Provide the (X, Y) coordinate of the cell's center where the given text is located.  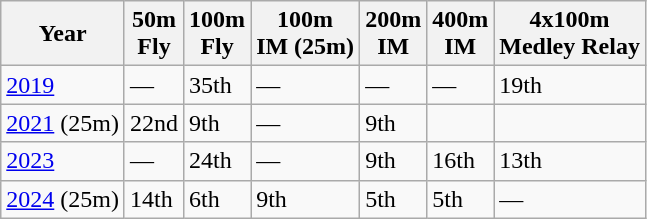
200mIM (394, 34)
Year (63, 34)
6th (218, 199)
24th (218, 161)
400mIM (460, 34)
2021 (25m) (63, 123)
16th (460, 161)
14th (154, 199)
13th (570, 161)
19th (570, 85)
2019 (63, 85)
100mIM (25m) (306, 34)
22nd (154, 123)
100mFly (218, 34)
50mFly (154, 34)
2024 (25m) (63, 199)
2023 (63, 161)
4x100mMedley Relay (570, 34)
35th (218, 85)
